Search for the cell housing the specified text and yield its (X, Y) center coordinate. 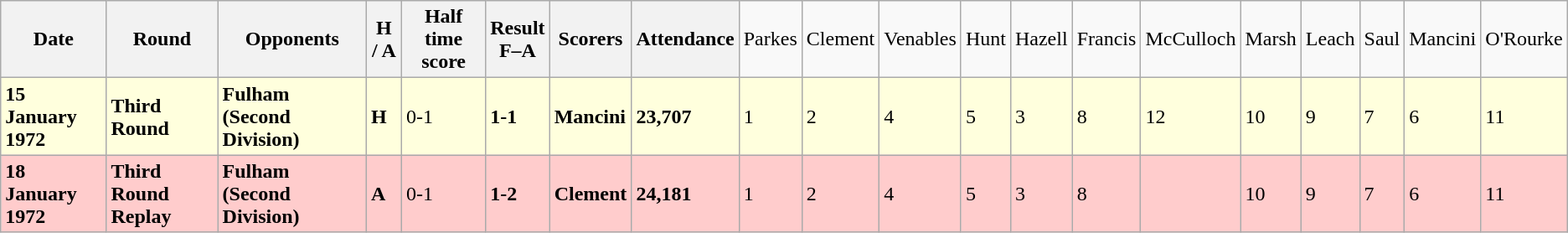
O'Rourke (1524, 39)
1-1 (518, 116)
Date (54, 39)
Round (162, 39)
Hazell (1041, 39)
Francis (1106, 39)
23,707 (685, 116)
Parkes (771, 39)
Venables (921, 39)
H (384, 116)
McCulloch (1191, 39)
Saul (1382, 39)
24,181 (685, 194)
Third Round Replay (162, 194)
Third Round (162, 116)
Marsh (1271, 39)
Hunt (985, 39)
Scorers (591, 39)
ResultF–A (518, 39)
Opponents (291, 39)
1-2 (518, 194)
H / A (384, 39)
12 (1191, 116)
18 January 1972 (54, 194)
A (384, 194)
Attendance (685, 39)
15 January 1972 (54, 116)
Leach (1330, 39)
Half time score (443, 39)
